Determine the [x, y] coordinate at the center of the cell enclosing the given text.  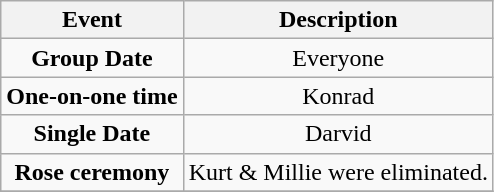
Darvid [338, 134]
Everyone [338, 58]
Description [338, 20]
Rose ceremony [92, 172]
Konrad [338, 96]
Kurt & Millie were eliminated. [338, 172]
One-on-one time [92, 96]
Single Date [92, 134]
Event [92, 20]
Group Date [92, 58]
